From the cell containing the given text, extract its center point as (X, Y) coordinate. 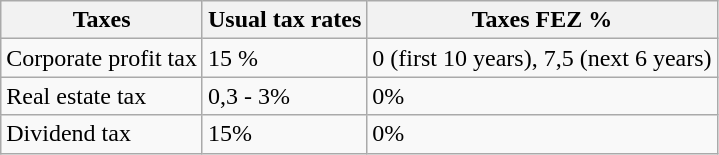
Real estate tax (102, 96)
Corporate profit tax (102, 58)
0 (first 10 years), 7,5 (next 6 years) (542, 58)
15% (284, 134)
Usual tax rates (284, 20)
0,3 - 3% (284, 96)
Dividend tax (102, 134)
Taxes FEZ % (542, 20)
15 % (284, 58)
Taxes (102, 20)
